Pinpoint the cell where the given text exists, returning its (x, y) midpoint coordinate. 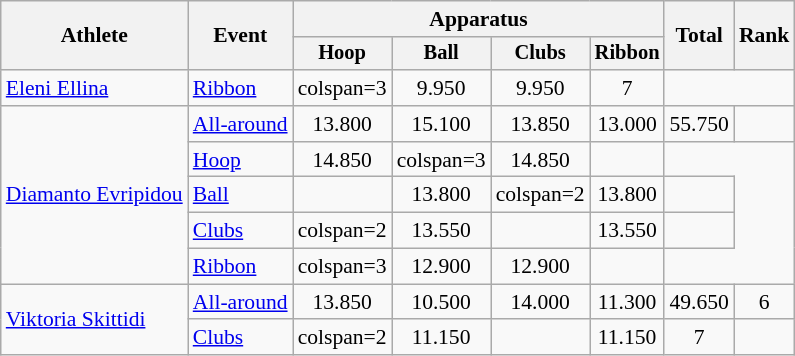
10.500 (442, 302)
Rank (764, 36)
49.650 (698, 302)
11.300 (628, 302)
Eleni Ellina (94, 88)
Viktoria Skittidi (94, 320)
Apparatus (479, 19)
13.000 (628, 124)
Total (698, 36)
55.750 (698, 124)
14.000 (540, 302)
15.100 (442, 124)
6 (764, 302)
Athlete (94, 36)
Event (240, 36)
Diamanto Evripidou (94, 195)
